Capture the cell that displays the provided text and extract its (X, Y) central coordinate. 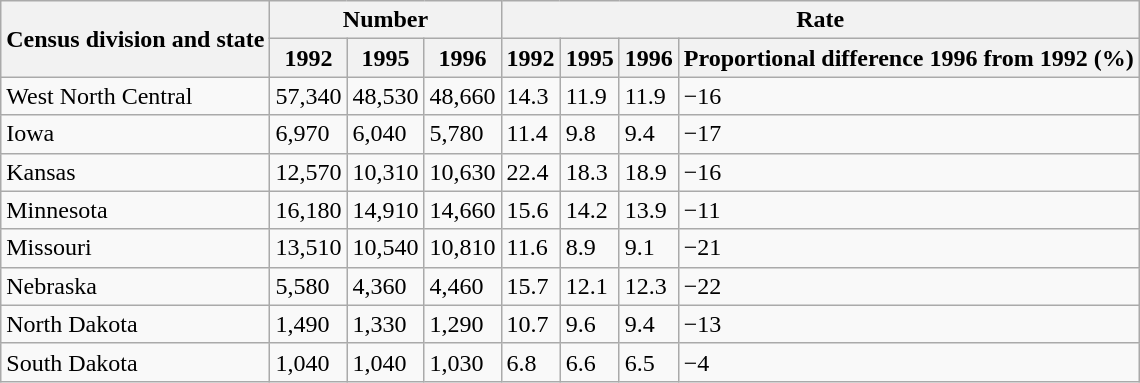
9.1 (648, 248)
12,570 (308, 172)
Census division and state (136, 39)
Kansas (136, 172)
22.4 (530, 172)
−13 (908, 324)
15.6 (530, 210)
6,040 (386, 134)
−22 (908, 286)
6.8 (530, 362)
48,530 (386, 96)
1,330 (386, 324)
10,810 (462, 248)
16,180 (308, 210)
Rate (820, 20)
Proportional difference 1996 from 1992 (%) (908, 58)
West North Central (136, 96)
14.3 (530, 96)
14,660 (462, 210)
1,490 (308, 324)
4,360 (386, 286)
10,630 (462, 172)
11.6 (530, 248)
North Dakota (136, 324)
11.4 (530, 134)
8.9 (590, 248)
Minnesota (136, 210)
−11 (908, 210)
Missouri (136, 248)
57,340 (308, 96)
15.7 (530, 286)
10,310 (386, 172)
9.6 (590, 324)
6.5 (648, 362)
18.9 (648, 172)
4,460 (462, 286)
Iowa (136, 134)
South Dakota (136, 362)
13.9 (648, 210)
10,540 (386, 248)
5,580 (308, 286)
13,510 (308, 248)
9.8 (590, 134)
−4 (908, 362)
48,660 (462, 96)
6,970 (308, 134)
Nebraska (136, 286)
12.1 (590, 286)
1,290 (462, 324)
Number (386, 20)
5,780 (462, 134)
−17 (908, 134)
1,030 (462, 362)
6.6 (590, 362)
−21 (908, 248)
14,910 (386, 210)
10.7 (530, 324)
12.3 (648, 286)
14.2 (590, 210)
18.3 (590, 172)
